For the text-containing cell, return its midpoint in [X, Y] coordinate format. 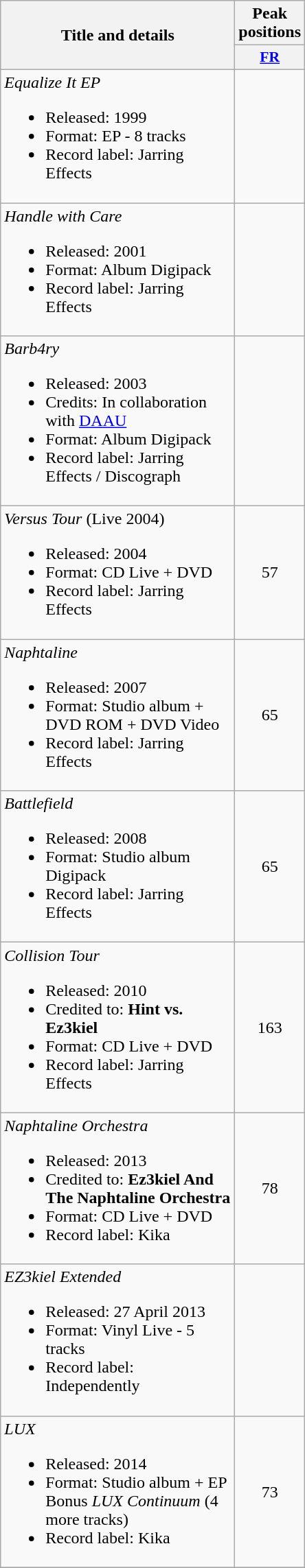
Collision TourReleased: 2010Credited to: Hint vs. Ez3kielFormat: CD Live + DVDRecord label: Jarring Effects [118, 1027]
78 [270, 1188]
NaphtalineReleased: 2007Format: Studio album + DVD ROM + DVD VideoRecord label: Jarring Effects [118, 715]
Peak positions [270, 23]
EZ3kiel ExtendedReleased: 27 April 2013Format: Vinyl Live - 5 tracksRecord label: Independently [118, 1340]
Versus Tour (Live 2004)Released: 2004Format: CD Live + DVDRecord label: Jarring Effects [118, 573]
73 [270, 1491]
BattlefieldReleased: 2008Format: Studio album DigipackRecord label: Jarring Effects [118, 867]
LUXReleased: 2014Format: Studio album + EP Bonus LUX Continuum (4 more tracks)Record label: Kika [118, 1491]
FR [270, 58]
Barb4ryReleased: 2003Credits: In collaboration with DAAUFormat: Album DigipackRecord label: Jarring Effects / Discograph [118, 421]
Naphtaline OrchestraReleased: 2013Credited to: Ez3kiel And The Naphtaline OrchestraFormat: CD Live + DVDRecord label: Kika [118, 1188]
Equalize It EPReleased: 1999Format: EP - 8 tracksRecord label: Jarring Effects [118, 136]
163 [270, 1027]
Handle with CareReleased: 2001Format: Album DigipackRecord label: Jarring Effects [118, 270]
Title and details [118, 36]
57 [270, 573]
